Pinpoint the cell where the given text exists, returning its (X, Y) midpoint coordinate. 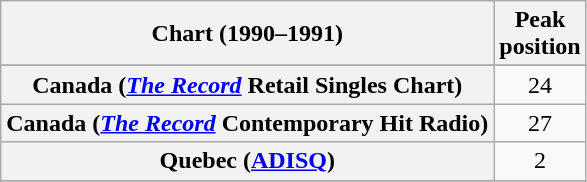
Chart (1990–1991) (248, 34)
27 (540, 123)
Peakposition (540, 34)
Canada (The Record Contemporary Hit Radio) (248, 123)
2 (540, 161)
24 (540, 85)
Canada (The Record Retail Singles Chart) (248, 85)
Quebec (ADISQ) (248, 161)
